Provide the (x, y) coordinate of the cell's center where the given text is located.  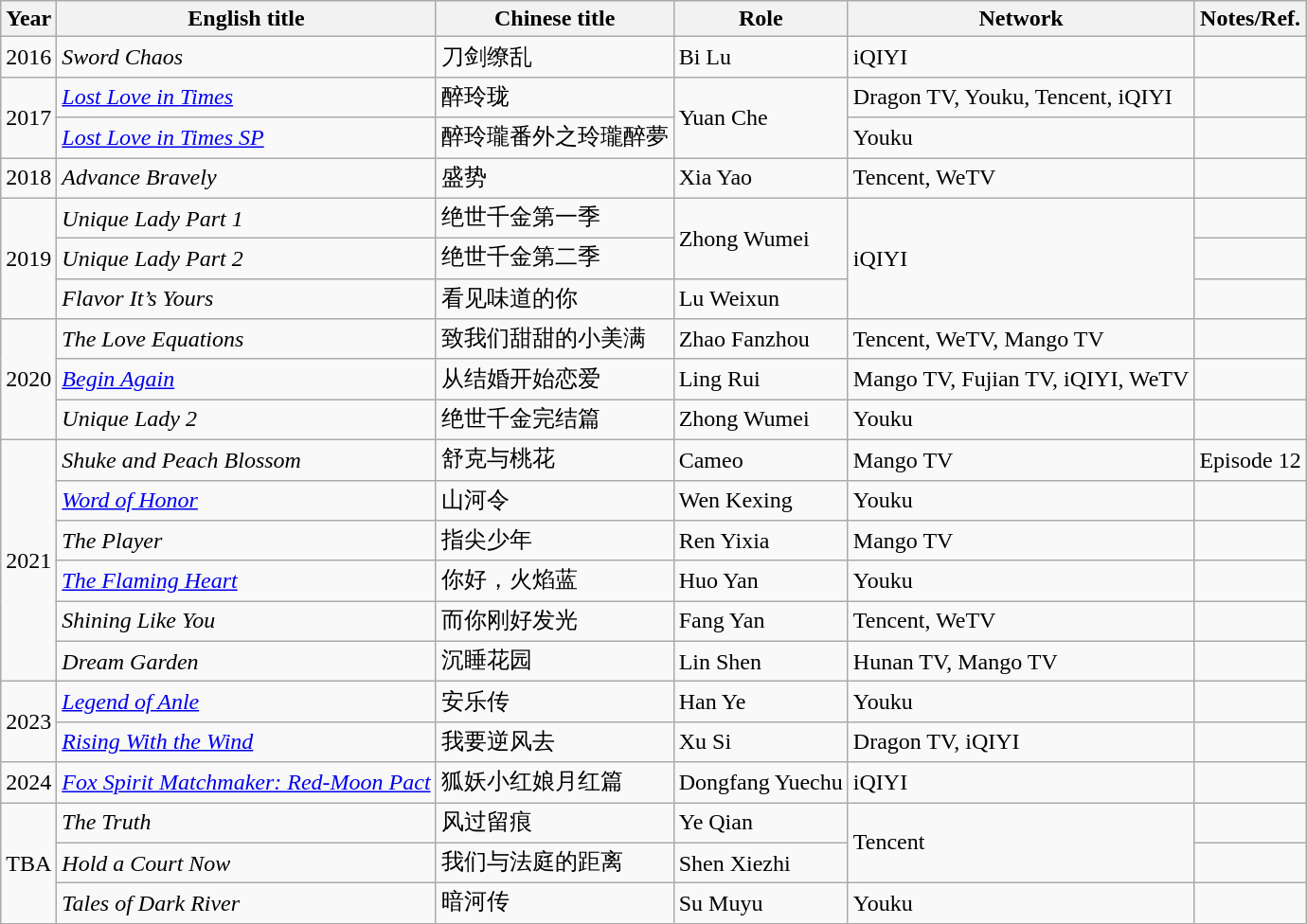
2021 (28, 560)
Hold a Court Now (246, 863)
而你刚好发光 (555, 621)
Rising With the Wind (246, 742)
Flavor It’s Yours (246, 299)
English title (246, 19)
醉玲瓏番外之玲瓏醉夢 (555, 138)
Hunan TV, Mango TV (1021, 661)
Yuan Che (761, 117)
Begin Again (246, 379)
Lost Love in Times SP (246, 138)
Sword Chaos (246, 57)
Tencent, WeTV, Mango TV (1021, 339)
Fang Yan (761, 621)
Ren Yixia (761, 542)
Tencent (1021, 843)
绝世千金完结篇 (555, 420)
2016 (28, 57)
Unique Lady 2 (246, 420)
Chinese title (555, 19)
Wen Kexing (761, 500)
Notes/Ref. (1250, 19)
看见味道的你 (555, 299)
The Love Equations (246, 339)
Lu Weixun (761, 299)
Shuke and Peach Blossom (246, 460)
Dragon TV, Youku, Tencent, iQIYI (1021, 97)
我要逆风去 (555, 742)
Network (1021, 19)
Unique Lady Part 2 (246, 259)
盛势 (555, 178)
2024 (28, 782)
风过留痕 (555, 824)
致我们甜甜的小美满 (555, 339)
舒克与桃花 (555, 460)
Mango TV, Fujian TV, iQIYI, WeTV (1021, 379)
绝世千金第二季 (555, 259)
Tales of Dark River (246, 903)
Dongfang Yuechu (761, 782)
Dream Garden (246, 661)
Shen Xiezhi (761, 863)
Fox Spirit Matchmaker: Red-Moon Pact (246, 782)
Episode 12 (1250, 460)
Unique Lady Part 1 (246, 218)
Bi Lu (761, 57)
Dragon TV, iQIYI (1021, 742)
Su Muyu (761, 903)
绝世千金第一季 (555, 218)
The Player (246, 542)
醉玲珑 (555, 97)
Shining Like You (246, 621)
山河令 (555, 500)
沉睡花园 (555, 661)
2017 (28, 117)
狐妖小红娘月红篇 (555, 782)
Role (761, 19)
Xu Si (761, 742)
我们与法庭的距离 (555, 863)
Year (28, 19)
Word of Honor (246, 500)
安乐传 (555, 702)
Xia Yao (761, 178)
Huo Yan (761, 581)
你好，火焰蓝 (555, 581)
Lin Shen (761, 661)
Cameo (761, 460)
2023 (28, 721)
Ye Qian (761, 824)
The Truth (246, 824)
Legend of Anle (246, 702)
指尖少年 (555, 542)
The Flaming Heart (246, 581)
2019 (28, 258)
刀剑缭乱 (555, 57)
暗河传 (555, 903)
Ling Rui (761, 379)
TBA (28, 863)
Han Ye (761, 702)
Lost Love in Times (246, 97)
2020 (28, 380)
从结婚开始恋爱 (555, 379)
2018 (28, 178)
Zhao Fanzhou (761, 339)
Advance Bravely (246, 178)
